Identify which cell holds the provided text, then report its (X, Y) central coordinate. 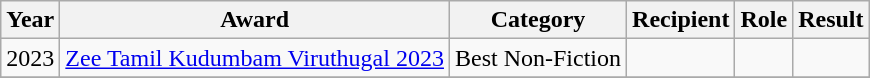
2023 (30, 58)
Result (831, 20)
Recipient (681, 20)
Zee Tamil Kudumbam Viruthugal 2023 (255, 58)
Best Non-Fiction (538, 58)
Role (764, 20)
Award (255, 20)
Category (538, 20)
Year (30, 20)
